From the cell containing the given text, extract its center point as [x, y] coordinate. 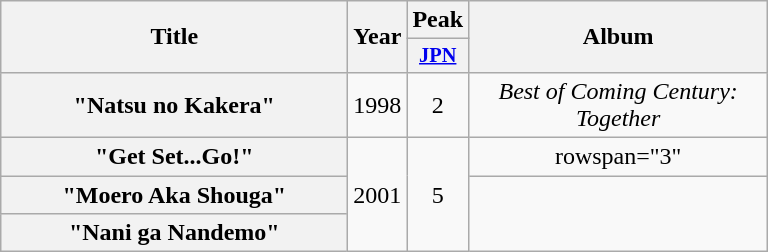
"Nani ga Nandemo" [174, 233]
Best of Coming Century: Together [618, 104]
5 [438, 195]
2001 [378, 195]
Year [378, 37]
"Moero Aka Shouga" [174, 195]
Title [174, 37]
JPN [438, 56]
"Get Set...Go!" [174, 157]
Peak [438, 20]
rowspan="3" [618, 157]
2 [438, 104]
Album [618, 37]
"Natsu no Kakera" [174, 104]
1998 [378, 104]
